Extract the [X, Y] coordinate from the center of the cell holding the provided text.  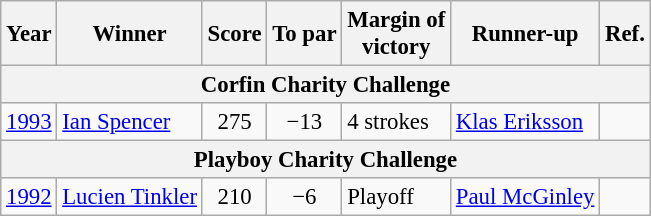
Winner [130, 34]
Score [234, 34]
Runner-up [526, 34]
Paul McGinley [526, 197]
Corfin Charity Challenge [326, 85]
4 strokes [396, 122]
−13 [304, 122]
1993 [29, 122]
275 [234, 122]
Lucien Tinkler [130, 197]
210 [234, 197]
Margin ofvictory [396, 34]
Klas Eriksson [526, 122]
Playboy Charity Challenge [326, 160]
−6 [304, 197]
To par [304, 34]
Ian Spencer [130, 122]
Year [29, 34]
Ref. [625, 34]
1992 [29, 197]
Playoff [396, 197]
